Return [X, Y] of the center of cell containing provided text 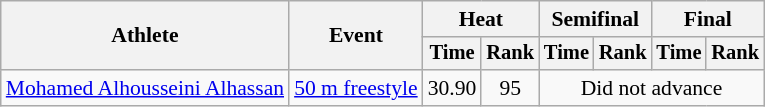
Semifinal [595, 19]
Did not advance [652, 88]
30.90 [452, 88]
Mohamed Alhousseini Alhassan [145, 88]
Event [356, 36]
50 m freestyle [356, 88]
95 [510, 88]
Heat [481, 19]
Athlete [145, 36]
Final [707, 19]
